Detect which cell encompasses the target text, then output its [x, y] center coordinate. 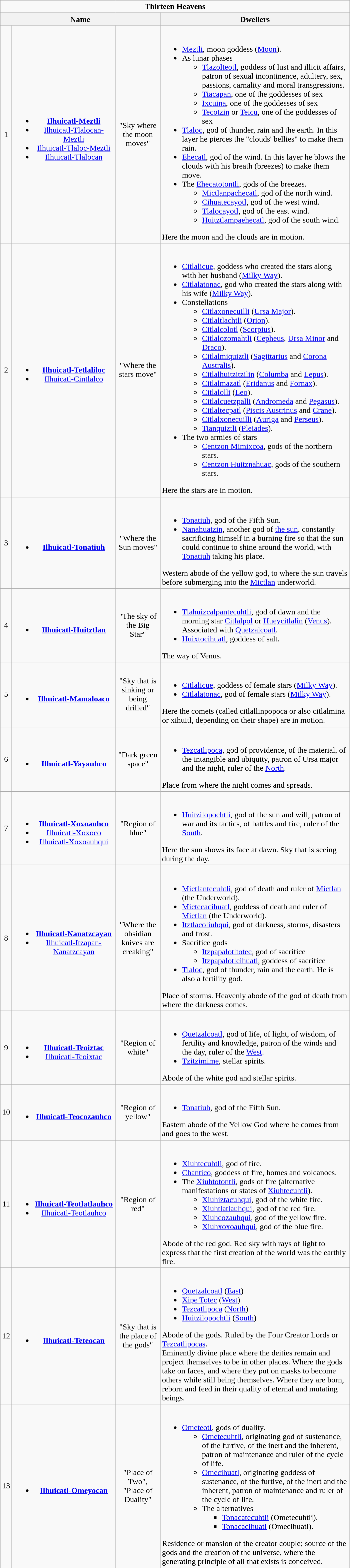
"Region of blue" [138, 828]
2 [6, 370]
Ilhuicatl-Omeyocan [64, 1486]
10 [6, 1112]
Dwellers [255, 19]
7 [6, 828]
Ilhuicatl-TetlalilocIlhuicatl-Cintlalco [64, 370]
9 [6, 1048]
"Sky that is sinking or being drilled" [138, 694]
3 [6, 542]
13 [6, 1486]
Ilhuicatl-Teteocan [64, 1336]
"Place of Two", "Place of Duality" [138, 1486]
Ilhuicatl-Mamaloaco [64, 694]
Ilhuicatl-Tonatiuh [64, 542]
"Region of red" [138, 1204]
1 [6, 135]
"Where the stars move" [138, 370]
"The sky of the Big Star" [138, 625]
11 [6, 1204]
Name [80, 19]
Ilhuicatl-XoxoauhcoIlhuicatl-XoxocoIlhuicatl-Xoxoauhqui [64, 828]
Ilhuicatl-Huitztlan [64, 625]
5 [6, 694]
Ilhuicatl-Teocozauhco [64, 1112]
Ilhuicatl-TeotlatlauhcoIlhuicatl-Teotlauhco [64, 1204]
4 [6, 625]
"Region of yellow" [138, 1112]
"Region of white" [138, 1048]
6 [6, 759]
Thirteen Heavens [175, 7]
"Dark green space" [138, 759]
Ilhuicatl-NanatzcayanIlhuicatl-Itzapan-Nanatzcayan [64, 938]
"Where the obsidian knives are creaking" [138, 938]
Ilhuicatl-MeztliIlhuicatl-Tlalocan-MeztliIlhuicatl-Tlaloc-MeztliIlhuicatl-Tlalocan [64, 135]
Tonatiuh, god of the Fifth Sun.Eastern abode of the Yellow God where he comes from and goes to the west. [255, 1112]
Ilhuicatl-Yayauhco [64, 759]
"Sky where the moon moves" [138, 135]
"Sky that is the place of the gods" [138, 1336]
12 [6, 1336]
8 [6, 938]
Ilhuicatl-TeoiztacIlhuicatl-Teoixtac [64, 1048]
"Where the Sun moves" [138, 542]
